Return [x, y] of the center of cell containing provided text 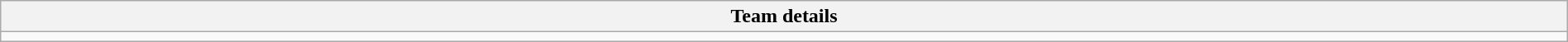
Team details [784, 16]
